Return the [x, y] coordinate for the center point of the cell that contains the specified text.  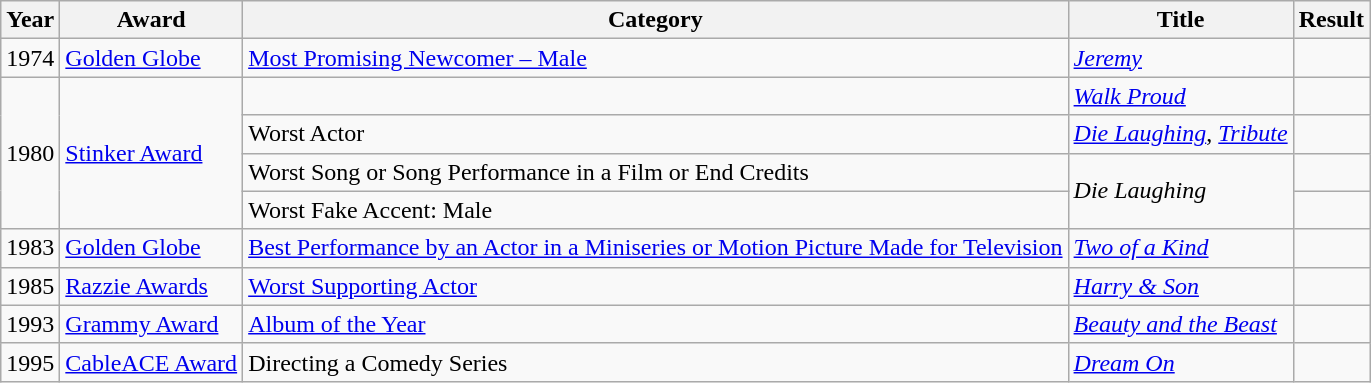
Album of the Year [656, 324]
1995 [30, 362]
CableACE Award [152, 362]
Result [1331, 20]
Beauty and the Beast [1180, 324]
1974 [30, 58]
1983 [30, 248]
Category [656, 20]
Most Promising Newcomer – Male [656, 58]
Die Laughing [1180, 191]
Worst Fake Accent: Male [656, 210]
1980 [30, 153]
Dream On [1180, 362]
Worst Song or Song Performance in a Film or End Credits [656, 172]
Jeremy [1180, 58]
Grammy Award [152, 324]
Title [1180, 20]
Directing a Comedy Series [656, 362]
Stinker Award [152, 153]
Year [30, 20]
Die Laughing, Tribute [1180, 134]
Worst Supporting Actor [656, 286]
1993 [30, 324]
Two of a Kind [1180, 248]
Harry & Son [1180, 286]
1985 [30, 286]
Best Performance by an Actor in a Miniseries or Motion Picture Made for Television [656, 248]
Walk Proud [1180, 96]
Razzie Awards [152, 286]
Worst Actor [656, 134]
Award [152, 20]
